From the cell containing the given text, extract its center point as (X, Y) coordinate. 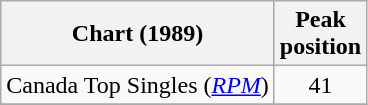
Chart (1989) (138, 34)
Canada Top Singles (RPM) (138, 85)
41 (320, 85)
Peakposition (320, 34)
